For the text-containing cell, return its midpoint in [x, y] coordinate format. 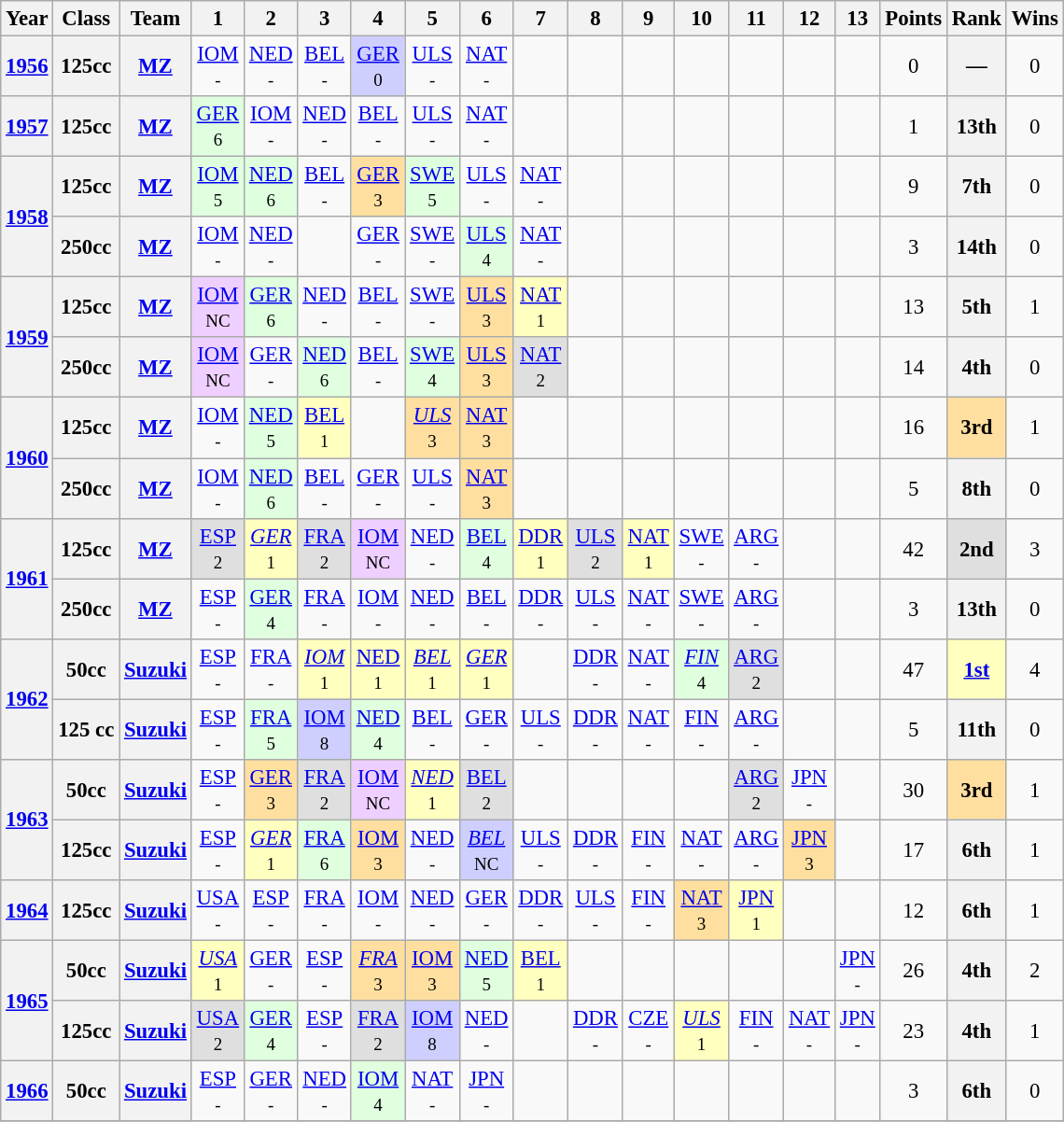
11 [756, 19]
ULS4 [485, 246]
1961 [27, 579]
8th [976, 489]
IOM4 [377, 1092]
30 [913, 790]
FIN4 [702, 668]
USA2 [217, 1031]
7th [976, 187]
FRA3 [377, 971]
GER0 [377, 67]
ULS2 [595, 549]
Team [156, 19]
CZE- [648, 1031]
1964 [27, 911]
NED4 [377, 730]
Wins [1034, 19]
BELNC [485, 849]
7 [541, 19]
IOM1 [325, 668]
— [976, 67]
11th [976, 730]
1958 [27, 217]
IOM5 [217, 187]
NAT2 [541, 368]
1965 [27, 1001]
ULS1 [702, 1031]
2nd [976, 549]
1963 [27, 820]
DDR1 [541, 549]
47 [913, 668]
10 [702, 19]
Rank [976, 19]
SWE5 [433, 187]
JPN3 [810, 849]
1957 [27, 127]
1966 [27, 1092]
8 [595, 19]
1st [976, 668]
125 cc [86, 730]
SWE4 [433, 368]
5th [976, 308]
16 [913, 428]
42 [913, 549]
26 [913, 971]
1956 [27, 67]
14 [913, 368]
JPN1 [756, 911]
1962 [27, 698]
FRA5 [271, 730]
17 [913, 849]
6 [485, 19]
1959 [27, 338]
Year [27, 19]
23 [913, 1031]
14th [976, 246]
BEL4 [485, 549]
USA- [217, 911]
ESP2 [217, 549]
USA1 [217, 971]
FRA6 [325, 849]
BEL2 [485, 790]
Points [913, 19]
1960 [27, 457]
Class [86, 19]
